Search for the cell housing the specified text and yield its (x, y) center coordinate. 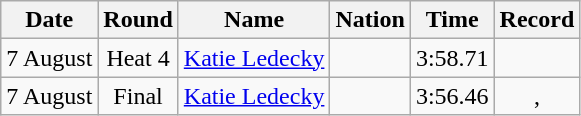
Date (50, 20)
Name (254, 20)
Time (452, 20)
Final (138, 96)
3:56.46 (452, 96)
Record (537, 20)
, (537, 96)
Round (138, 20)
Nation (370, 20)
3:58.71 (452, 58)
Heat 4 (138, 58)
